Identify which cell holds the provided text, then report its [x, y] central coordinate. 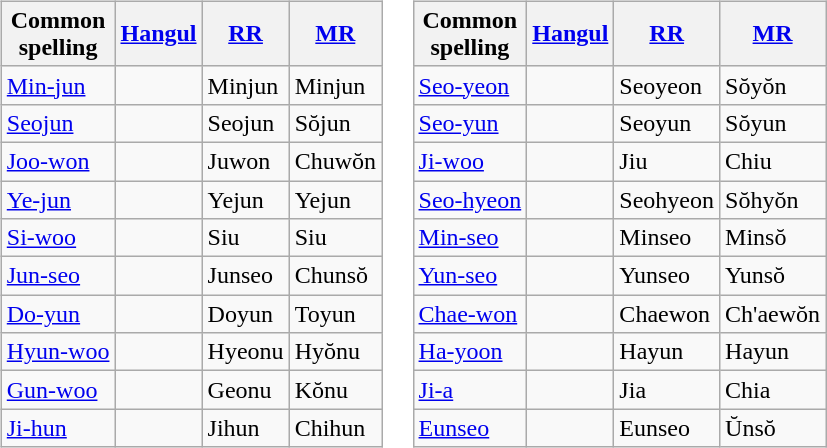
Sŏhyŏn [773, 199]
Seoyun [667, 123]
Ha-yoon [470, 352]
Gun-woo [58, 390]
Doyun [246, 314]
Chunsŏ [335, 276]
Ji-hun [58, 428]
Juwon [246, 161]
Junseo [246, 276]
Si-woo [58, 238]
Chae-won [470, 314]
Jia [667, 390]
Chihun [335, 428]
Chia [773, 390]
Jihun [246, 428]
Yunseo [667, 276]
Toyun [335, 314]
Sŏyŏn [773, 85]
Geonu [246, 390]
Min-seo [470, 238]
Yunsŏ [773, 276]
Ji-woo [470, 161]
Minsŏ [773, 238]
Seo-hyeon [470, 199]
Yun-seo [470, 276]
Seoyeon [667, 85]
Jun-seo [58, 276]
Chuwŏn [335, 161]
Min-jun [58, 85]
Minseo [667, 238]
Jiu [667, 161]
Seohyeon [667, 199]
Sŏjun [335, 123]
Seo-yun [470, 123]
Hyun-woo [58, 352]
Ji-a [470, 390]
Seo-yeon [470, 85]
Ŭnsŏ [773, 428]
Chaewon [667, 314]
Chiu [773, 161]
Ch'aewŏn [773, 314]
Hyŏnu [335, 352]
Ye-jun [58, 199]
Do-yun [58, 314]
Kŏnu [335, 390]
Hyeonu [246, 352]
Sŏyun [773, 123]
Joo-won [58, 161]
